Extract the [x, y] coordinate from the center of the cell holding the provided text.  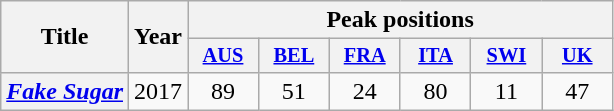
2017 [158, 91]
Peak positions [400, 20]
11 [506, 91]
Fake Sugar [65, 91]
UK [578, 56]
FRA [364, 56]
47 [578, 91]
80 [436, 91]
AUS [224, 56]
24 [364, 91]
Title [65, 37]
BEL [294, 56]
SWI [506, 56]
ITA [436, 56]
51 [294, 91]
89 [224, 91]
Year [158, 37]
